For the text-containing cell, return its midpoint in (X, Y) coordinate format. 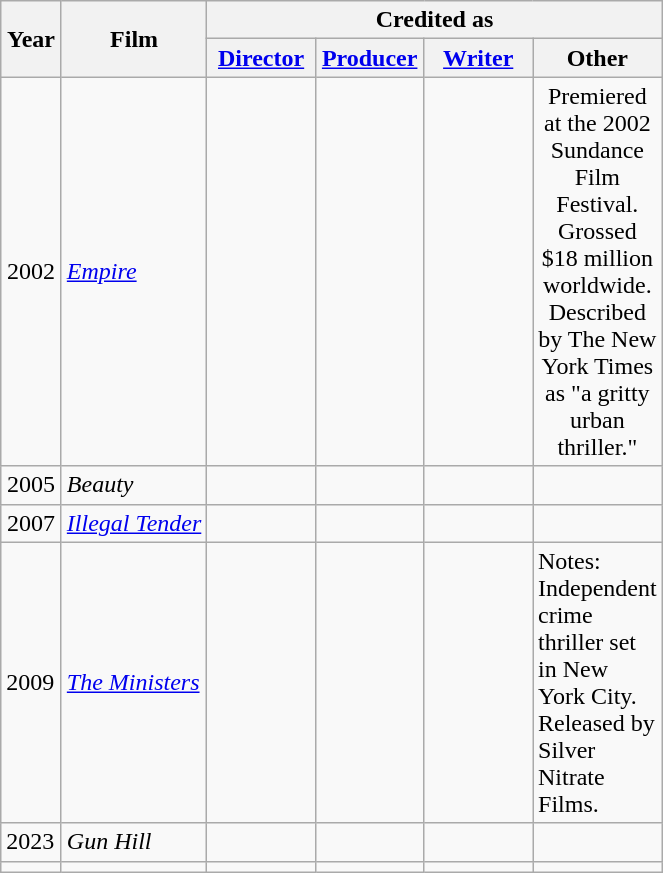
Premiered at the 2002 Sundance Film Festival. Grossed $18 million worldwide. Described by The New York Times as "a gritty urban thriller." (597, 272)
Illegal Tender (134, 523)
Gun Hill (134, 842)
Writer (478, 58)
2023 (32, 842)
The Ministers (134, 682)
2005 (32, 485)
Other (597, 58)
Producer (370, 58)
Beauty (134, 485)
Film (134, 39)
Director (262, 58)
2009 (32, 682)
2002 (32, 272)
Year (32, 39)
Empire (134, 272)
2007 (32, 523)
Credited as (434, 20)
Notes: Independent crime thriller set in New York City. Released by Silver Nitrate Films. (597, 682)
